Determine the [x, y] coordinate at the center of the cell enclosing the given text.  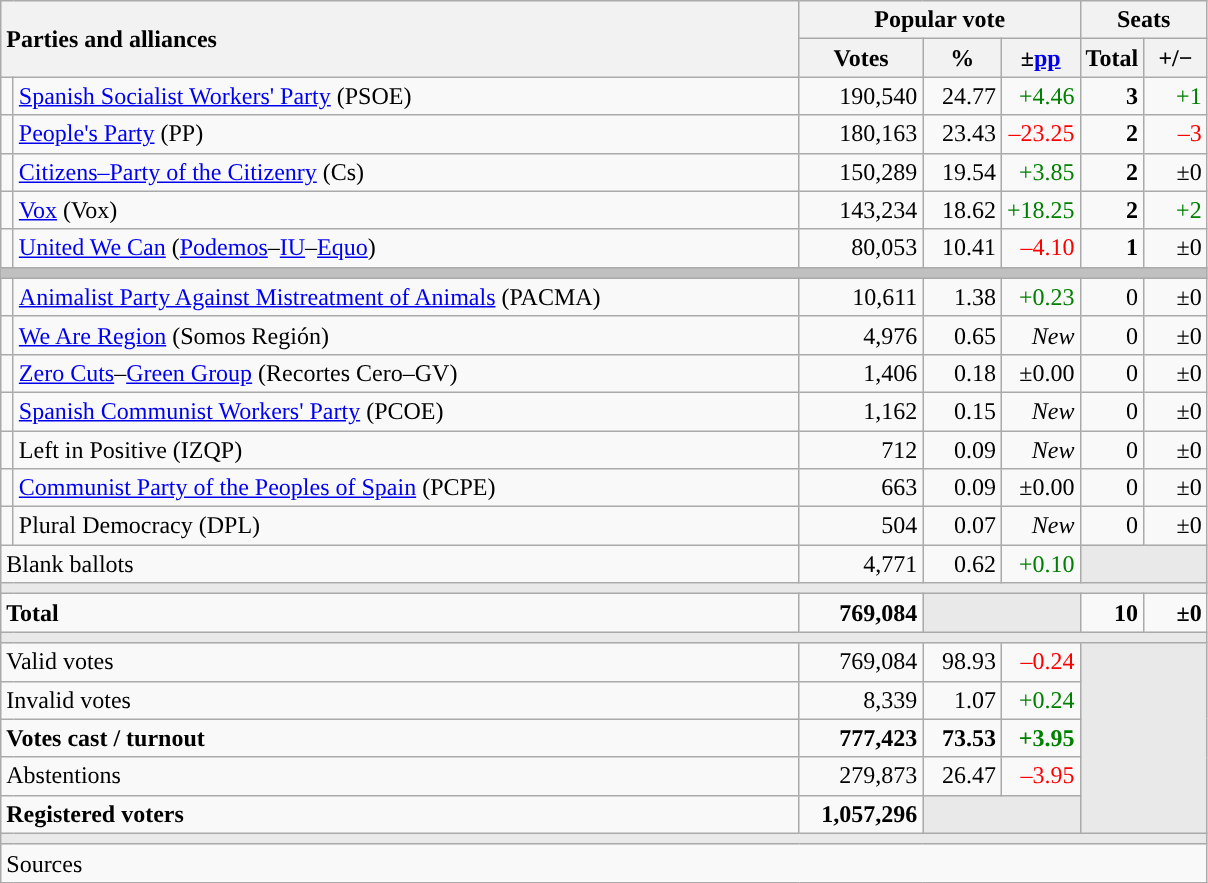
Left in Positive (IZQP) [406, 449]
1.38 [962, 297]
+0.10 [1040, 564]
+3.85 [1040, 172]
+3.95 [1040, 738]
4,976 [861, 335]
Animalist Party Against Mistreatment of Animals (PACMA) [406, 297]
Spanish Communist Workers' Party (PCOE) [406, 411]
Citizens–Party of the Citizenry (Cs) [406, 172]
80,053 [861, 248]
–23.25 [1040, 134]
Invalid votes [400, 700]
3 [1112, 96]
19.54 [962, 172]
+4.46 [1040, 96]
0.18 [962, 373]
+0.24 [1040, 700]
1.07 [962, 700]
10 [1112, 613]
–4.10 [1040, 248]
Popular vote [940, 20]
–0.24 [1040, 662]
United We Can (Podemos–IU–Equo) [406, 248]
–3.95 [1040, 776]
Sources [604, 863]
% [962, 58]
+1 [1176, 96]
98.93 [962, 662]
1,162 [861, 411]
Votes [861, 58]
4,771 [861, 564]
73.53 [962, 738]
±pp [1040, 58]
504 [861, 526]
180,163 [861, 134]
+0.23 [1040, 297]
0.15 [962, 411]
0.62 [962, 564]
Votes cast / turnout [400, 738]
Zero Cuts–Green Group (Recortes Cero–GV) [406, 373]
Registered voters [400, 814]
10,611 [861, 297]
+18.25 [1040, 210]
+2 [1176, 210]
Plural Democracy (DPL) [406, 526]
150,289 [861, 172]
Blank ballots [400, 564]
–3 [1176, 134]
Vox (Vox) [406, 210]
We Are Region (Somos Región) [406, 335]
10.41 [962, 248]
1,057,296 [861, 814]
Parties and alliances [400, 39]
24.77 [962, 96]
1,406 [861, 373]
Seats [1144, 20]
190,540 [861, 96]
143,234 [861, 210]
777,423 [861, 738]
1 [1112, 248]
+/− [1176, 58]
279,873 [861, 776]
18.62 [962, 210]
Communist Party of the Peoples of Spain (PCPE) [406, 488]
People's Party (PP) [406, 134]
Valid votes [400, 662]
23.43 [962, 134]
8,339 [861, 700]
Abstentions [400, 776]
Spanish Socialist Workers' Party (PSOE) [406, 96]
712 [861, 449]
0.65 [962, 335]
663 [861, 488]
26.47 [962, 776]
0.07 [962, 526]
